Search for the cell housing the specified text and yield its [x, y] center coordinate. 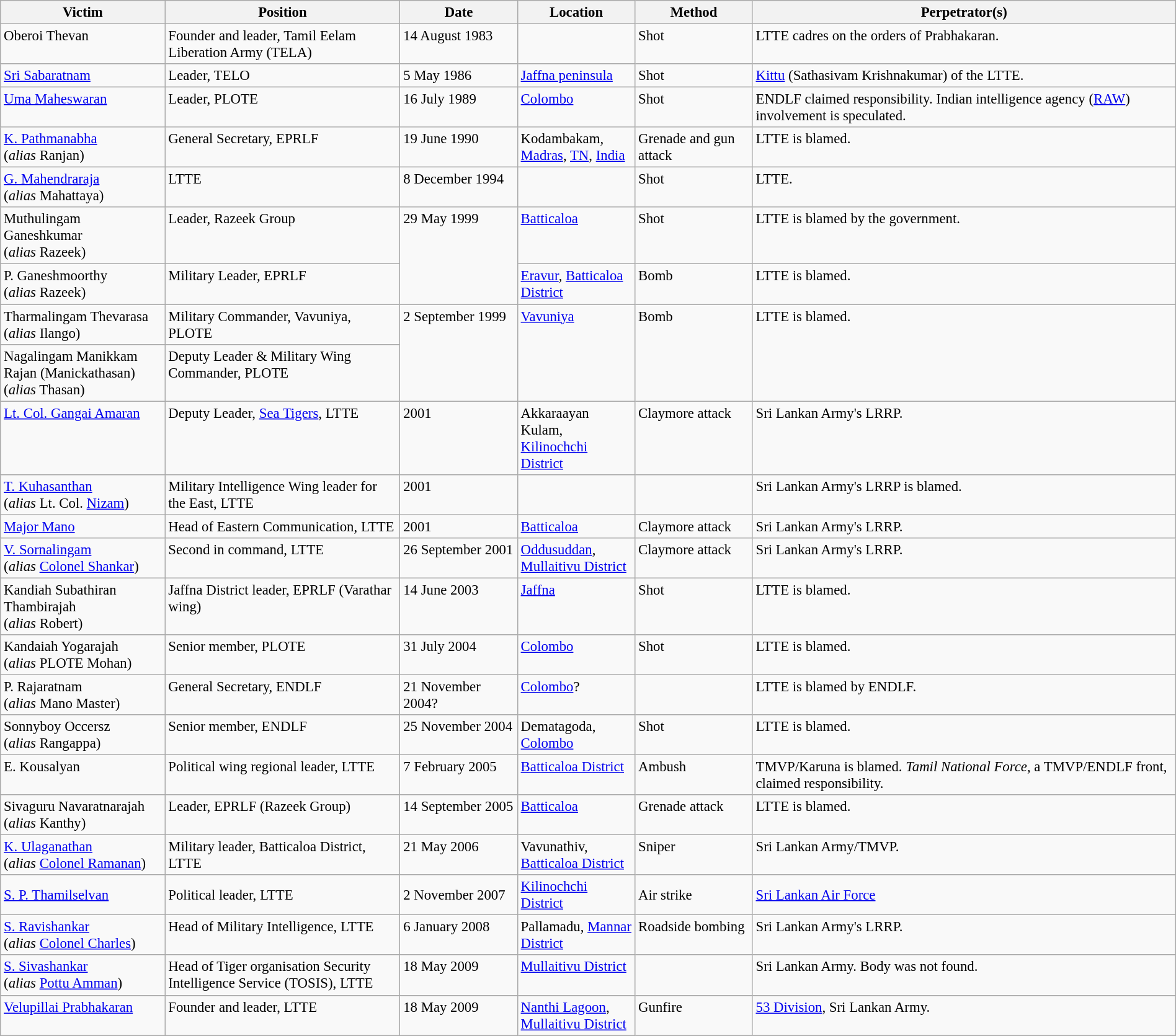
Jaffna [576, 606]
Gunfire [693, 1016]
Nanthi Lagoon, Mullaitivu District [576, 1016]
Deputy Leader, Sea Tigers, LTTE [283, 438]
53 Division, Sri Lankan Army. [964, 1016]
Position [283, 12]
Political wing regional leader, LTTE [283, 775]
Leader, Razeek Group [283, 236]
Head of Tiger organisation Security Intelligence Service (TOSIS), LTTE [283, 976]
T. Kuhasanthan(alias Lt. Col. Nizam) [83, 495]
2 November 2007 [459, 895]
29 May 1999 [459, 255]
G. Mahendraraja(alias Mahattaya) [83, 187]
Tharmalingam Thevarasa(alias Ilango) [83, 325]
Head of Military Intelligence, LTTE [283, 935]
LTTE. [964, 187]
Muthulingam Ganeshkumar(alias Razeek) [83, 236]
Sri Lankan Army/TMVP. [964, 856]
25 November 2004 [459, 735]
19 June 1990 [459, 148]
Sri Lankan Army's LRRP is blamed. [964, 495]
Location [576, 12]
Military Intelligence Wing leader for the East, LTTE [283, 495]
Vavuniya [576, 353]
5 May 1986 [459, 76]
Sri Sabaratnam [83, 76]
Sniper [693, 856]
Sonnyboy Occersz(alias Rangappa) [83, 735]
Jaffna District leader, EPRLF (Varathar wing) [283, 606]
Uma Maheswaran [83, 108]
Vavunathiv, Batticaloa District [576, 856]
V. Sornalingam(alias Colonel Shankar) [83, 558]
Batticaloa District [576, 775]
E. Kousalyan [83, 775]
Leader, TELO [283, 76]
Kandaiah Yogarajah(alias PLOTE Mohan) [83, 655]
Military Leader, EPRLF [283, 284]
Founder and leader, Tamil Eelam Liberation Army (TELA) [283, 45]
7 February 2005 [459, 775]
Ambush [693, 775]
Sri Lankan Army. Body was not found. [964, 976]
Senior member, ENDLF [283, 735]
Oberoi Thevan [83, 45]
Political leader, LTTE [283, 895]
6 January 2008 [459, 935]
Dematagoda, Colombo [576, 735]
Roadside bombing [693, 935]
31 July 2004 [459, 655]
Akkaraayan Kulam, Kilinochchi District [576, 438]
Kilinochchi District [576, 895]
Perpetrator(s) [964, 12]
LTTE [283, 187]
21 May 2006 [459, 856]
S. Sivashankar(alias Pottu Amman) [83, 976]
Grenade attack [693, 815]
Oddusuddan, Mullaitivu District [576, 558]
Kandiah Subathiran Thambirajah(alias Robert) [83, 606]
Military Commander, Vavuniya, PLOTE [283, 325]
Lt. Col. Gangai Amaran [83, 438]
26 September 2001 [459, 558]
General Secretary, ENDLF [283, 694]
K. Pathmanabha(alias Ranjan) [83, 148]
Pallamadu, Mannar District [576, 935]
Deputy Leader & Military Wing Commander, PLOTE [283, 373]
Founder and leader, LTTE [283, 1016]
Mullaitivu District [576, 976]
Second in command, LTTE [283, 558]
Kodambakam, Madras, TN, India [576, 148]
21 November 2004? [459, 694]
K. Ulaganathan(alias Colonel Ramanan) [83, 856]
Head of Eastern Communication, LTTE [283, 526]
LTTE cadres on the orders of Prabhakaran. [964, 45]
P. Ganeshmoorthy(alias Razeek) [83, 284]
Method [693, 12]
TMVP/Karuna is blamed. Tamil National Force, a TMVP/ENDLF front, claimed responsibility. [964, 775]
14 September 2005 [459, 815]
8 December 1994 [459, 187]
2 September 1999 [459, 353]
Victim [83, 12]
16 July 1989 [459, 108]
Colombo? [576, 694]
Major Mano [83, 526]
LTTE is blamed by the government. [964, 236]
Jaffna peninsula [576, 76]
Kittu (Sathasivam Krishnakumar) of the LTTE. [964, 76]
Grenade and gun attack [693, 148]
Senior member, PLOTE [283, 655]
Leader, EPRLF (Razeek Group) [283, 815]
S. Ravishankar(alias Colonel Charles) [83, 935]
14 June 2003 [459, 606]
ENDLF claimed responsibility. Indian intelligence agency (RAW) involvement is speculated. [964, 108]
Velupillai Prabhakaran [83, 1016]
14 August 1983 [459, 45]
Eravur, Batticaloa District [576, 284]
Nagalingam Manikkam Rajan (Manickathasan)(alias Thasan) [83, 373]
Leader, PLOTE [283, 108]
Air strike [693, 895]
P. Rajaratnam(alias Mano Master) [83, 694]
General Secretary, EPRLF [283, 148]
Sivaguru Navaratnarajah(alias Kanthy) [83, 815]
Sri Lankan Air Force [964, 895]
LTTE is blamed by ENDLF. [964, 694]
Military leader, Batticaloa District, LTTE [283, 856]
S. P. Thamilselvan [83, 895]
Date [459, 12]
